Output the [X, Y] coordinate of the center of the cell containing the given text.  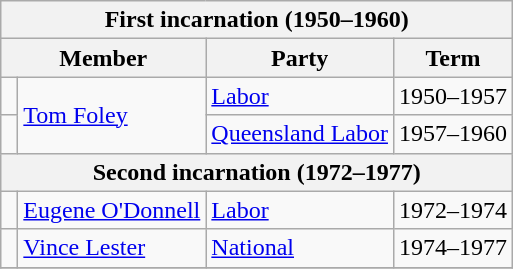
Queensland Labor [300, 134]
1974–1977 [452, 248]
1957–1960 [452, 134]
First incarnation (1950–1960) [257, 20]
1972–1974 [452, 210]
National [300, 248]
Term [452, 58]
1950–1957 [452, 96]
Vince Lester [112, 248]
Second incarnation (1972–1977) [257, 172]
Eugene O'Donnell [112, 210]
Tom Foley [112, 115]
Member [104, 58]
Party [300, 58]
